Output the (x, y) coordinate of the center of the cell containing the given text.  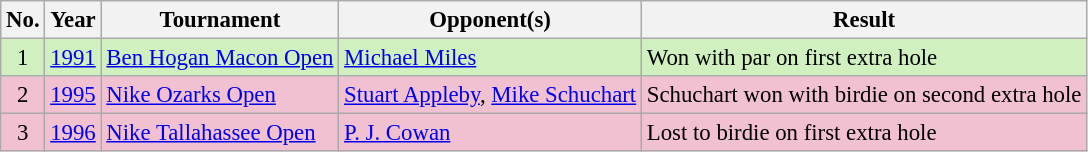
Won with par on first extra hole (864, 58)
No. (23, 20)
2 (23, 95)
1991 (73, 58)
Opponent(s) (490, 20)
1 (23, 58)
Nike Ozarks Open (220, 95)
1995 (73, 95)
Ben Hogan Macon Open (220, 58)
Tournament (220, 20)
P. J. Cowan (490, 133)
Schuchart won with birdie on second extra hole (864, 95)
Nike Tallahassee Open (220, 133)
3 (23, 133)
1996 (73, 133)
Year (73, 20)
Michael Miles (490, 58)
Result (864, 20)
Stuart Appleby, Mike Schuchart (490, 95)
Lost to birdie on first extra hole (864, 133)
